Detect which cell encompasses the target text, then output its [X, Y] center coordinate. 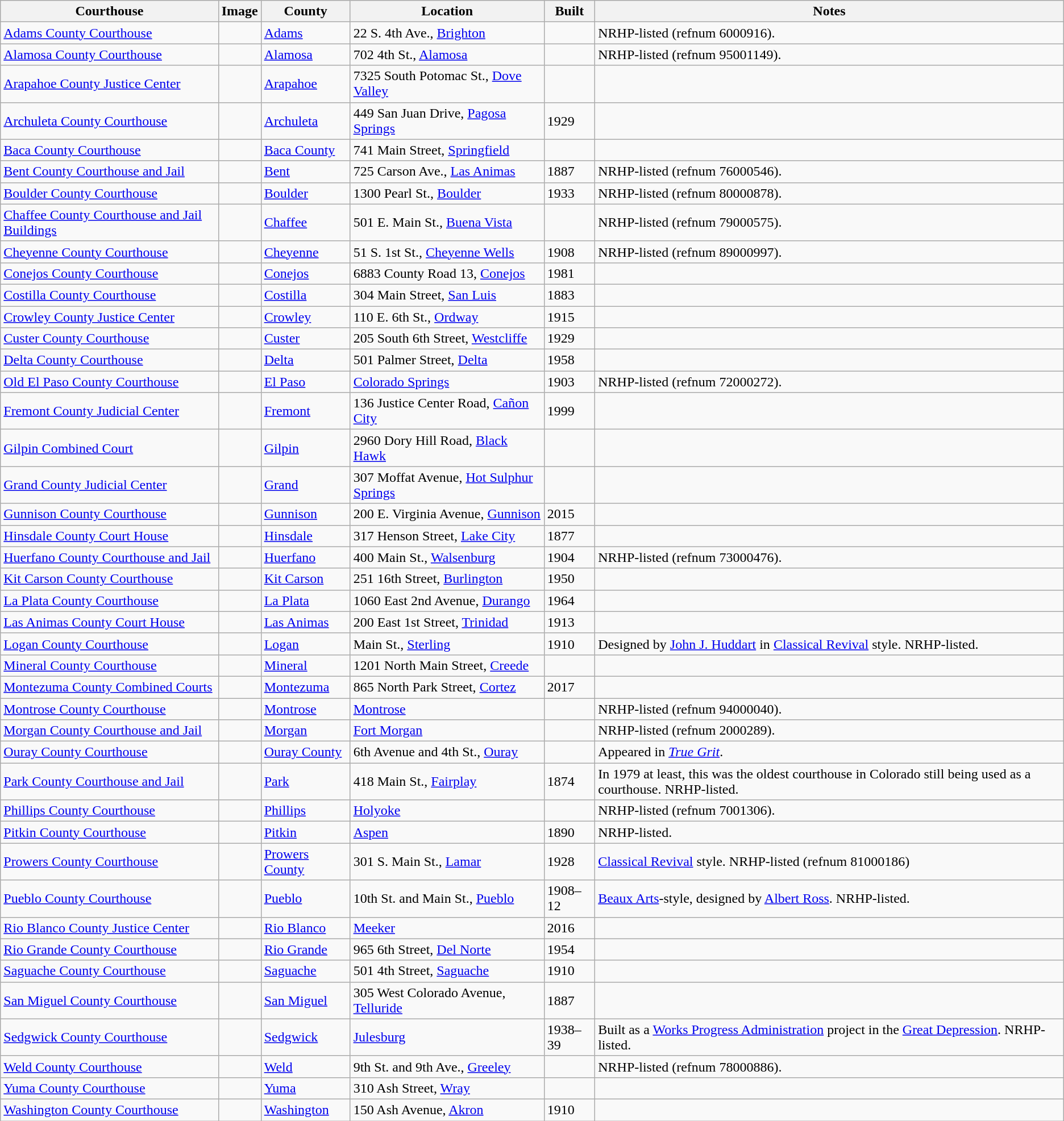
1933 [570, 193]
Morgan [306, 731]
1981 [570, 273]
Washington County Courthouse [109, 1110]
El Paso [306, 382]
Rio Blanco [306, 928]
Prowers County [306, 861]
San Miguel [306, 1000]
317 Henson Street, Lake City [447, 536]
2960 Dory Hill Road, Black Hawk [447, 448]
Gunnison [306, 514]
La Plata [306, 601]
NRHP-listed (refnum 79000575). [830, 223]
NRHP-listed (refnum 80000878). [830, 193]
1938–39 [570, 1037]
301 S. Main St., Lamar [447, 861]
1928 [570, 861]
2016 [570, 928]
1958 [570, 360]
Gilpin [306, 448]
Image [240, 11]
Las Animas County Court House [109, 622]
Phillips County Courthouse [109, 811]
Adams [306, 33]
7325 South Potomac St., Dove Valley [447, 84]
Rio Blanco County Justice Center [109, 928]
200 East 1st Street, Trinidad [447, 622]
NRHP-listed. [830, 832]
Grand County Judicial Center [109, 485]
Pitkin County Courthouse [109, 832]
305 West Colorado Avenue, Telluride [447, 1000]
Arapahoe County Justice Center [109, 84]
307 Moffat Avenue, Hot Sulphur Springs [447, 485]
Delta County Courthouse [109, 360]
Archuleta County Courthouse [109, 120]
Bent [306, 172]
NRHP-listed (refnum 76000546). [830, 172]
251 16th Street, Burlington [447, 579]
Aspen [447, 832]
Gilpin Combined Court [109, 448]
501 E. Main St., Buena Vista [447, 223]
San Miguel County Courthouse [109, 1000]
965 6th Street, Del Norte [447, 949]
Kit Carson [306, 579]
Baca County Courthouse [109, 150]
2017 [570, 687]
1950 [570, 579]
1903 [570, 382]
NRHP-listed (refnum 2000289). [830, 731]
Old El Paso County Courthouse [109, 382]
205 South 6th Street, Westcliffe [447, 339]
Washington [306, 1110]
Alamosa [306, 55]
Logan County Courthouse [109, 644]
1915 [570, 316]
Hinsdale [306, 536]
Chaffee [306, 223]
Pitkin [306, 832]
In 1979 at least, this was the oldest courthouse in Colorado still being used as a courthouse. NRHP-listed. [830, 782]
Pueblo County Courthouse [109, 899]
6th Avenue and 4th St., Ouray [447, 752]
9th St. and 9th Ave., Greeley [447, 1066]
NRHP-listed (refnum 89000997). [830, 252]
Alamosa County Courthouse [109, 55]
Logan [306, 644]
1300 Pearl St., Boulder [447, 193]
Sedgwick County Courthouse [109, 1037]
501 4th Street, Saguache [447, 971]
Rio Grande County Courthouse [109, 949]
865 North Park Street, Cortez [447, 687]
Gunnison County Courthouse [109, 514]
1913 [570, 622]
Huerfano County Courthouse and Jail [109, 557]
Conejos [306, 273]
310 Ash Street, Wray [447, 1088]
Grand [306, 485]
6883 County Road 13, Conejos [447, 273]
Ouray County Courthouse [109, 752]
Archuleta [306, 120]
200 E. Virginia Avenue, Gunnison [447, 514]
1999 [570, 411]
Designed by John J. Huddart in Classical Revival style. NRHP-listed. [830, 644]
1964 [570, 601]
Hinsdale County Court House [109, 536]
Custer [306, 339]
1874 [570, 782]
741 Main Street, Springfield [447, 150]
Montrose County Courthouse [109, 709]
Courthouse [109, 11]
County [306, 11]
NRHP-listed (refnum 95001149). [830, 55]
449 San Juan Drive, Pagosa Springs [447, 120]
400 Main St., Walsenburg [447, 557]
Conejos County Courthouse [109, 273]
1954 [570, 949]
Yuma County Courthouse [109, 1088]
1904 [570, 557]
1877 [570, 536]
La Plata County Courthouse [109, 601]
Arapahoe [306, 84]
1908–12 [570, 899]
10th St. and Main St., Pueblo [447, 899]
Crowley [306, 316]
Notes [830, 11]
Weld County Courthouse [109, 1066]
Fort Morgan [447, 731]
Bent County Courthouse and Jail [109, 172]
Location [447, 11]
702 4th St., Alamosa [447, 55]
Morgan County Courthouse and Jail [109, 731]
NRHP-listed (refnum 73000476). [830, 557]
Built [570, 11]
Custer County Courthouse [109, 339]
Huerfano [306, 557]
Boulder [306, 193]
Main St., Sterling [447, 644]
Colorado Springs [447, 382]
NRHP-listed (refnum 6000916). [830, 33]
Fremont [306, 411]
2015 [570, 514]
Las Animas [306, 622]
NRHP-listed (refnum 7001306). [830, 811]
Costilla [306, 295]
NRHP-listed (refnum 72000272). [830, 382]
Cheyenne [306, 252]
Yuma [306, 1088]
Fremont County Judicial Center [109, 411]
1201 North Main Street, Creede [447, 665]
1908 [570, 252]
110 E. 6th St., Ordway [447, 316]
Mineral [306, 665]
Holyoke [447, 811]
Kit Carson County Courthouse [109, 579]
1890 [570, 832]
Sedgwick [306, 1037]
Rio Grande [306, 949]
Classical Revival style. NRHP-listed (refnum 81000186) [830, 861]
Julesburg [447, 1037]
NRHP-listed (refnum 94000040). [830, 709]
Saguache [306, 971]
51 S. 1st St., Cheyenne Wells [447, 252]
Beaux Arts-style, designed by Albert Ross. NRHP-listed. [830, 899]
725 Carson Ave., Las Animas [447, 172]
Phillips [306, 811]
Costilla County Courthouse [109, 295]
22 S. 4th Ave., Brighton [447, 33]
Pueblo [306, 899]
Boulder County Courthouse [109, 193]
Baca County [306, 150]
Crowley County Justice Center [109, 316]
Meeker [447, 928]
Delta [306, 360]
Montezuma [306, 687]
Prowers County Courthouse [109, 861]
Park [306, 782]
Appeared in True Grit. [830, 752]
501 Palmer Street, Delta [447, 360]
Saguache County Courthouse [109, 971]
Mineral County Courthouse [109, 665]
Ouray County [306, 752]
Cheyenne County Courthouse [109, 252]
NRHP-listed (refnum 78000886). [830, 1066]
Built as a Works Progress Administration project in the Great Depression. NRHP-listed. [830, 1037]
136 Justice Center Road, Cañon City [447, 411]
Park County Courthouse and Jail [109, 782]
Weld [306, 1066]
418 Main St., Fairplay [447, 782]
Montezuma County Combined Courts [109, 687]
Chaffee County Courthouse and Jail Buildings [109, 223]
304 Main Street, San Luis [447, 295]
150 Ash Avenue, Akron [447, 1110]
1060 East 2nd Avenue, Durango [447, 601]
1883 [570, 295]
Adams County Courthouse [109, 33]
